For the text-containing cell, return its midpoint in [X, Y] coordinate format. 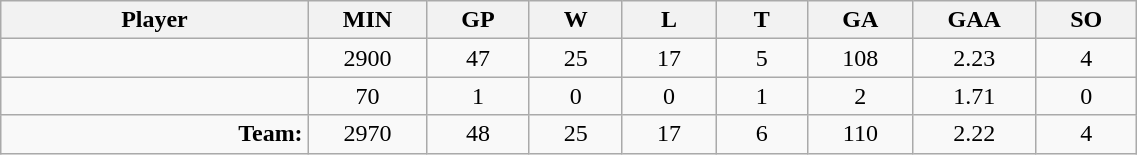
2900 [368, 58]
2.23 [974, 58]
110 [860, 134]
GAA [974, 20]
MIN [368, 20]
5 [762, 58]
GA [860, 20]
SO [1086, 20]
Player [154, 20]
6 [762, 134]
2 [860, 96]
2970 [368, 134]
48 [478, 134]
2.22 [974, 134]
W [576, 20]
70 [368, 96]
L [668, 20]
108 [860, 58]
GP [478, 20]
T [762, 20]
1.71 [974, 96]
Team: [154, 134]
47 [478, 58]
